Pinpoint the cell where the given text exists, returning its [X, Y] midpoint coordinate. 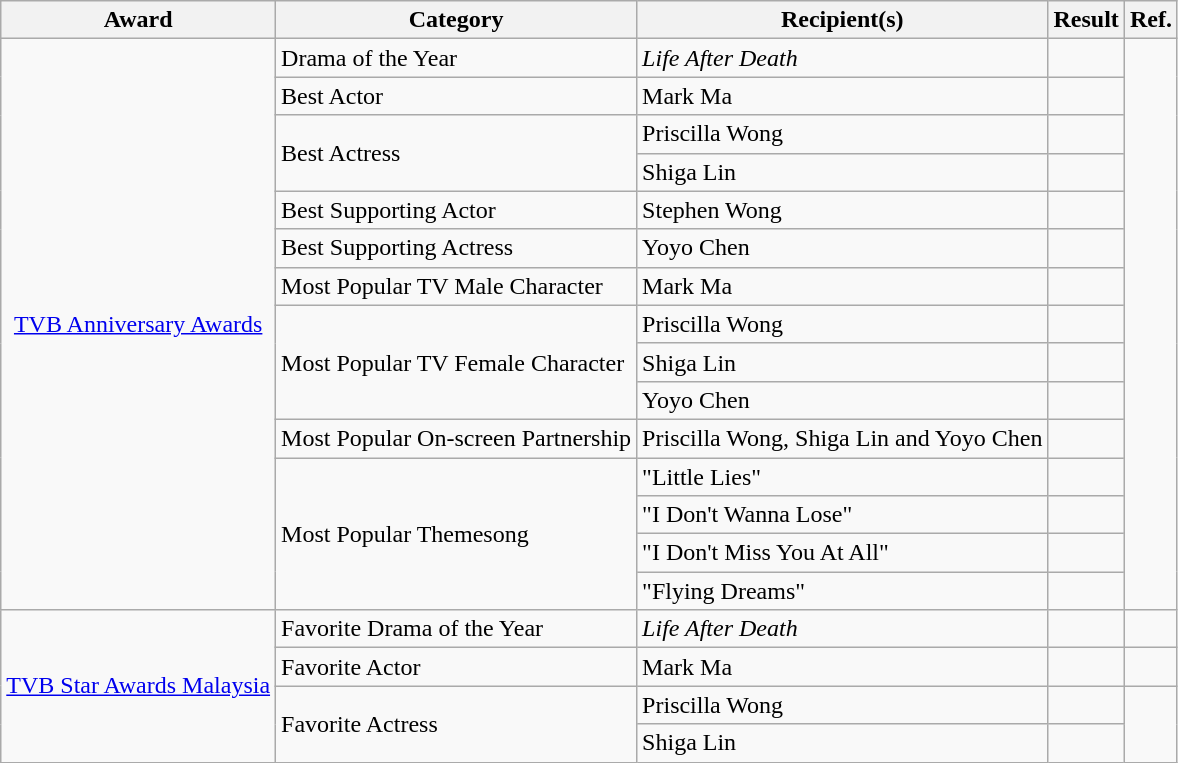
"I Don't Wanna Lose" [842, 515]
"Little Lies" [842, 477]
TVB Anniversary Awards [138, 324]
Best Actress [456, 153]
Recipient(s) [842, 20]
Priscilla Wong, Shiga Lin and Yoyo Chen [842, 438]
Best Supporting Actor [456, 210]
Most Popular TV Male Character [456, 286]
Favorite Actress [456, 724]
Stephen Wong [842, 210]
Favorite Actor [456, 667]
Best Actor [456, 96]
Most Popular On-screen Partnership [456, 438]
Most Popular TV Female Character [456, 362]
"I Don't Miss You At All" [842, 553]
TVB Star Awards Malaysia [138, 686]
Category [456, 20]
Favorite Drama of the Year [456, 629]
Ref. [1150, 20]
"Flying Dreams" [842, 591]
Best Supporting Actress [456, 248]
Most Popular Themesong [456, 534]
Award [138, 20]
Result [1086, 20]
Drama of the Year [456, 58]
